Return the (x, y) coordinate for the center point of the cell that contains the specified text.  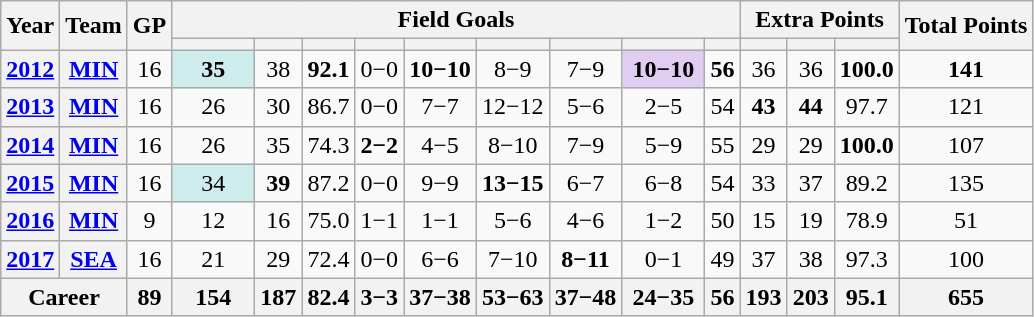
12 (214, 221)
21 (214, 259)
75.0 (328, 221)
19 (810, 221)
97.7 (866, 107)
89.2 (866, 183)
30 (278, 107)
55 (722, 145)
74.3 (328, 145)
107 (966, 145)
Total Points (966, 26)
72.4 (328, 259)
51 (966, 221)
3−3 (380, 297)
2012 (30, 69)
154 (214, 297)
135 (966, 183)
Team (94, 26)
33 (764, 183)
8−9 (512, 69)
95.1 (866, 297)
2014 (30, 145)
37−38 (440, 297)
37−48 (586, 297)
6−7 (586, 183)
92.1 (328, 69)
2−2 (380, 145)
39 (278, 183)
53−63 (512, 297)
2016 (30, 221)
Field Goals (456, 20)
4−5 (440, 145)
9 (149, 221)
Career (64, 297)
4−6 (586, 221)
13−15 (512, 183)
24−35 (664, 297)
193 (764, 297)
121 (966, 107)
34 (214, 183)
78.9 (866, 221)
100 (966, 259)
141 (966, 69)
2017 (30, 259)
GP (149, 26)
87.2 (328, 183)
Year (30, 26)
0−1 (664, 259)
5−9 (664, 145)
97.3 (866, 259)
187 (278, 297)
655 (966, 297)
Extra Points (820, 20)
50 (722, 221)
2015 (30, 183)
86.7 (328, 107)
7−7 (440, 107)
12−12 (512, 107)
9−9 (440, 183)
82.4 (328, 297)
44 (810, 107)
7−10 (512, 259)
8−11 (586, 259)
49 (722, 259)
8−10 (512, 145)
6−8 (664, 183)
89 (149, 297)
2−5 (664, 107)
203 (810, 297)
2013 (30, 107)
15 (764, 221)
43 (764, 107)
6−6 (440, 259)
1−2 (664, 221)
SEA (94, 259)
